Scan for the cell matching the given text and deliver its (x, y) coordinate at center. 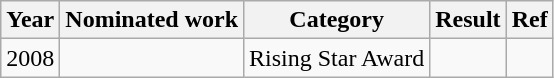
Result (468, 20)
Year (30, 20)
Rising Star Award (337, 58)
Category (337, 20)
Nominated work (152, 20)
2008 (30, 58)
Ref (530, 20)
